Locate the cell with the specified text and output its (x, y) center coordinate. 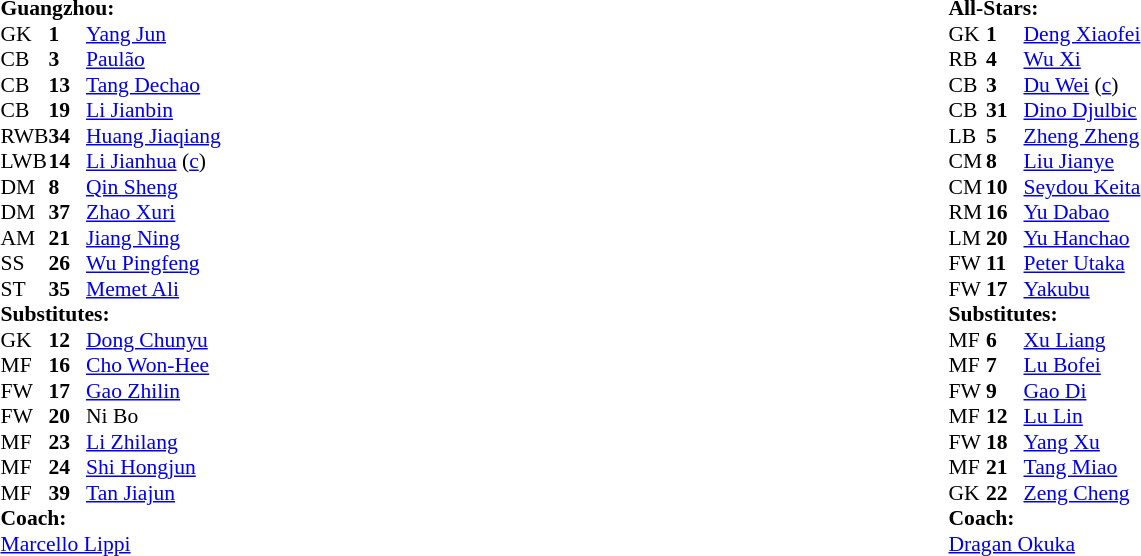
Yang Xu (1082, 442)
Li Zhilang (154, 442)
35 (67, 289)
Dong Chunyu (154, 340)
LB (967, 136)
AM (24, 238)
Lu Bofei (1082, 365)
24 (67, 467)
Tang Miao (1082, 467)
Zhao Xuri (154, 213)
Du Wei (c) (1082, 85)
5 (1005, 136)
ST (24, 289)
Lu Lin (1082, 417)
Jiang Ning (154, 238)
19 (67, 111)
Paulão (154, 59)
LWB (24, 161)
Yakubu (1082, 289)
Qin Sheng (154, 187)
Huang Jiaqiang (154, 136)
Gao Zhilin (154, 391)
Cho Won-Hee (154, 365)
Li Jianbin (154, 111)
Tang Dechao (154, 85)
LM (967, 238)
7 (1005, 365)
Gao Di (1082, 391)
Ni Bo (154, 417)
6 (1005, 340)
RB (967, 59)
Yu Dabao (1082, 213)
Xu Liang (1082, 340)
13 (67, 85)
9 (1005, 391)
RM (967, 213)
14 (67, 161)
Yang Jun (154, 34)
18 (1005, 442)
Liu Jianye (1082, 161)
39 (67, 493)
Deng Xiaofei (1082, 34)
Wu Pingfeng (154, 263)
Li Jianhua (c) (154, 161)
4 (1005, 59)
26 (67, 263)
22 (1005, 493)
34 (67, 136)
SS (24, 263)
Zheng Zheng (1082, 136)
Dino Djulbic (1082, 111)
31 (1005, 111)
Zeng Cheng (1082, 493)
Yu Hanchao (1082, 238)
37 (67, 213)
23 (67, 442)
10 (1005, 187)
Shi Hongjun (154, 467)
Wu Xi (1082, 59)
11 (1005, 263)
Tan Jiajun (154, 493)
RWB (24, 136)
Memet Ali (154, 289)
Peter Utaka (1082, 263)
Seydou Keita (1082, 187)
